Output the [X, Y] coordinate of the center of the cell containing the given text.  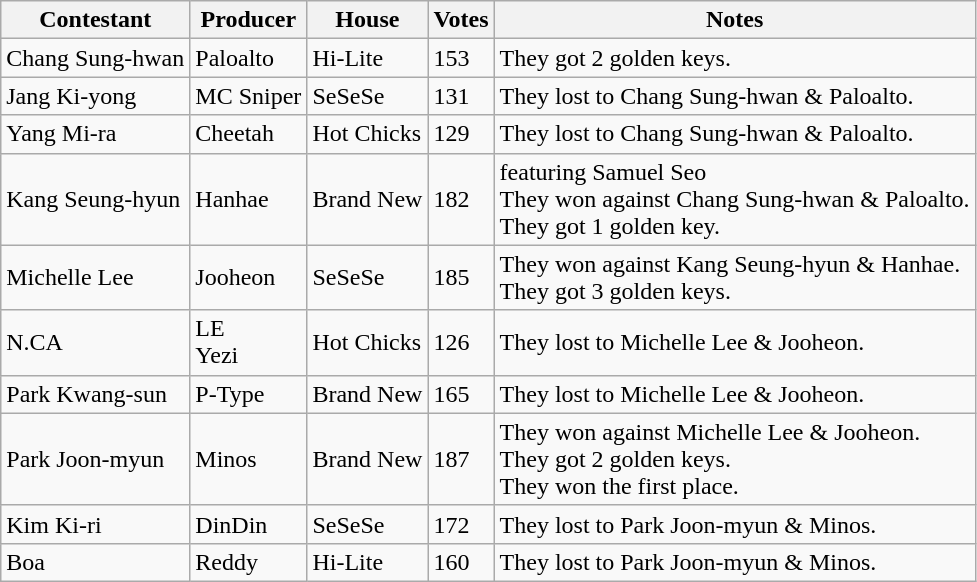
Jang Ki-yong [96, 96]
185 [461, 278]
Cheetah [248, 134]
153 [461, 58]
They won against Kang Seung-hyun & Hanhae.They got 3 golden keys. [734, 278]
Reddy [248, 562]
131 [461, 96]
DinDin [248, 524]
Chang Sung-hwan [96, 58]
Jooheon [248, 278]
Kang Seung-hyun [96, 199]
165 [461, 394]
Paloalto [248, 58]
featuring Samuel SeoThey won against Chang Sung-hwan & Paloalto.They got 1 golden key. [734, 199]
Contestant [96, 20]
LEYezi [248, 342]
182 [461, 199]
MC Sniper [248, 96]
Minos [248, 459]
P-Type [248, 394]
Michelle Lee [96, 278]
160 [461, 562]
Notes [734, 20]
Yang Mi-ra [96, 134]
N.CA [96, 342]
Park Kwang-sun [96, 394]
Park Joon-myun [96, 459]
187 [461, 459]
Producer [248, 20]
Kim Ki-ri [96, 524]
129 [461, 134]
126 [461, 342]
They got 2 golden keys. [734, 58]
Hanhae [248, 199]
Votes [461, 20]
Boa [96, 562]
172 [461, 524]
House [368, 20]
They won against Michelle Lee & Jooheon.They got 2 golden keys.They won the first place. [734, 459]
